Detect which cell encompasses the target text, then output its (x, y) center coordinate. 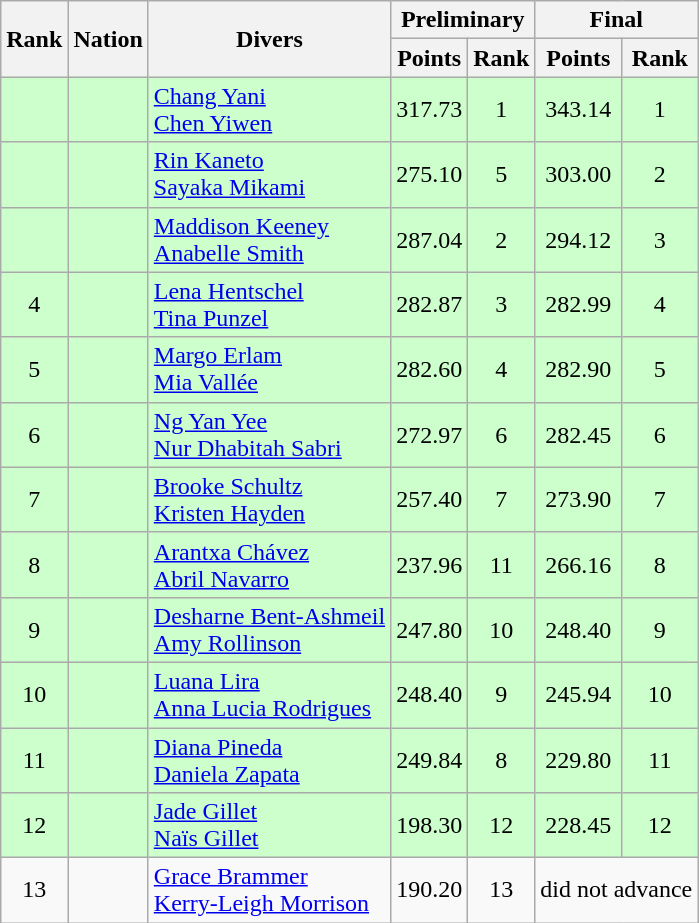
343.14 (578, 110)
198.30 (430, 826)
294.12 (578, 240)
247.80 (430, 630)
Divers (269, 39)
Margo ErlamMia Vallée (269, 370)
245.94 (578, 694)
Arantxa ChávezAbril Navarro (269, 564)
282.99 (578, 304)
275.10 (430, 174)
Diana PinedaDaniela Zapata (269, 760)
Maddison KeeneyAnabelle Smith (269, 240)
Jade GilletNaïs Gillet (269, 826)
317.73 (430, 110)
282.90 (578, 370)
228.45 (578, 826)
282.60 (430, 370)
Luana LiraAnna Lucia Rodrigues (269, 694)
287.04 (430, 240)
Nation (108, 39)
Desharne Bent-AshmeilAmy Rollinson (269, 630)
Rin KanetoSayaka Mikami (269, 174)
237.96 (430, 564)
303.00 (578, 174)
282.87 (430, 304)
249.84 (430, 760)
Lena HentschelTina Punzel (269, 304)
272.97 (430, 434)
Final (616, 20)
Preliminary (463, 20)
257.40 (430, 500)
Brooke SchultzKristen Hayden (269, 500)
273.90 (578, 500)
did not advance (616, 890)
229.80 (578, 760)
Chang YaniChen Yiwen (269, 110)
266.16 (578, 564)
Grace BrammerKerry-Leigh Morrison (269, 890)
282.45 (578, 434)
Ng Yan YeeNur Dhabitah Sabri (269, 434)
190.20 (430, 890)
